Identify which cell holds the provided text, then report its [X, Y] central coordinate. 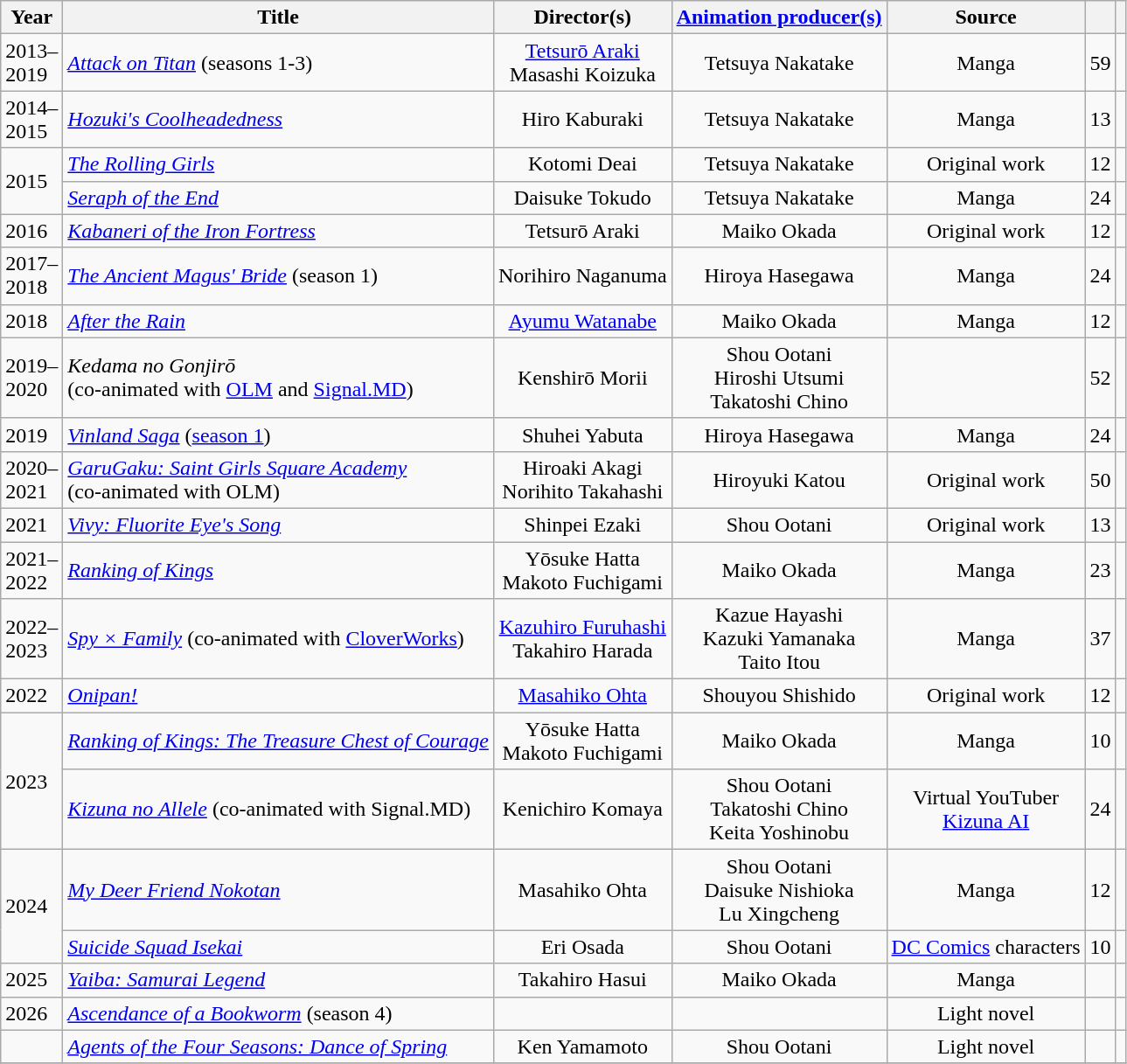
Ranking of Kings: The Treasure Chest of Courage [278, 741]
Animation producer(s) [779, 17]
2024 [31, 907]
Shuhei Yabuta [582, 435]
Seraph of the End [278, 198]
Kotomi Deai [582, 164]
The Ancient Magus' Bride (season 1) [278, 276]
Shouyou Shishido [779, 696]
Suicide Squad Isekai [278, 947]
2026 [31, 1013]
23 [1100, 570]
Tetsurō Araki [582, 231]
Shou OotaniHiroshi UtsumiTakatoshi Chino [779, 378]
50 [1100, 479]
Ayumu Watanabe [582, 321]
2013–2019 [31, 63]
2015 [31, 181]
Kazue HayashiKazuki YamanakaTaito Itou [779, 639]
2025 [31, 980]
Hiroaki AkagiNorihito Takahashi [582, 479]
Vinland Saga (season 1) [278, 435]
After the Rain [278, 321]
2014–2015 [31, 119]
Virtual YouTuberKizuna AI [986, 810]
Hozuki's Coolheadedness [278, 119]
Source [986, 17]
GaruGaku: Saint Girls Square Academy(co-animated with OLM) [278, 479]
Daisuke Tokudo [582, 198]
Tetsurō ArakiMasashi Koizuka [582, 63]
Kedama no Gonjirō(co-animated with OLM and Signal.MD) [278, 378]
Spy × Family (co-animated with CloverWorks) [278, 639]
2016 [31, 231]
Agents of the Four Seasons: Dance of Spring [278, 1047]
2022 [31, 696]
Kazuhiro FuruhashiTakahiro Harada [582, 639]
Kenshirō Morii [582, 378]
52 [1100, 378]
Yaiba: Samurai Legend [278, 980]
Year [31, 17]
Vivy: Fluorite Eye's Song [278, 525]
2019–2020 [31, 378]
2021–2022 [31, 570]
My Deer Friend Nokotan [278, 890]
2017–2018 [31, 276]
2018 [31, 321]
Ascendance of a Bookworm (season 4) [278, 1013]
Eri Osada [582, 947]
Norihiro Naganuma [582, 276]
Hiro Kaburaki [582, 119]
Shou OotaniTakatoshi ChinoKeita Yoshinobu [779, 810]
Kizuna no Allele (co-animated with Signal.MD) [278, 810]
Hiroyuki Katou [779, 479]
Shinpei Ezaki [582, 525]
DC Comics characters [986, 947]
Attack on Titan (seasons 1-3) [278, 63]
Shou OotaniDaisuke NishiokaLu Xingcheng [779, 890]
The Rolling Girls [278, 164]
Onipan! [278, 696]
Title [278, 17]
2021 [31, 525]
Ken Yamamoto [582, 1047]
2022–2023 [31, 639]
Director(s) [582, 17]
Takahiro Hasui [582, 980]
2023 [31, 782]
59 [1100, 63]
Kabaneri of the Iron Fortress [278, 231]
2020–2021 [31, 479]
Kenichiro Komaya [582, 810]
37 [1100, 639]
2019 [31, 435]
Ranking of Kings [278, 570]
